Identify which cell holds the provided text, then report its (x, y) central coordinate. 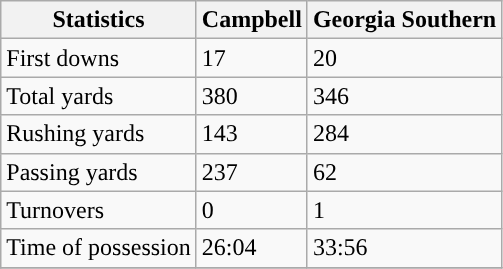
Campbell (252, 20)
33:56 (404, 248)
143 (252, 134)
284 (404, 134)
Turnovers (99, 210)
26:04 (252, 248)
Time of possession (99, 248)
62 (404, 172)
237 (252, 172)
20 (404, 58)
Statistics (99, 20)
Total yards (99, 96)
Georgia Southern (404, 20)
17 (252, 58)
0 (252, 210)
346 (404, 96)
1 (404, 210)
Passing yards (99, 172)
Rushing yards (99, 134)
380 (252, 96)
First downs (99, 58)
